Extract the [X, Y] coordinate from the center of the cell holding the provided text.  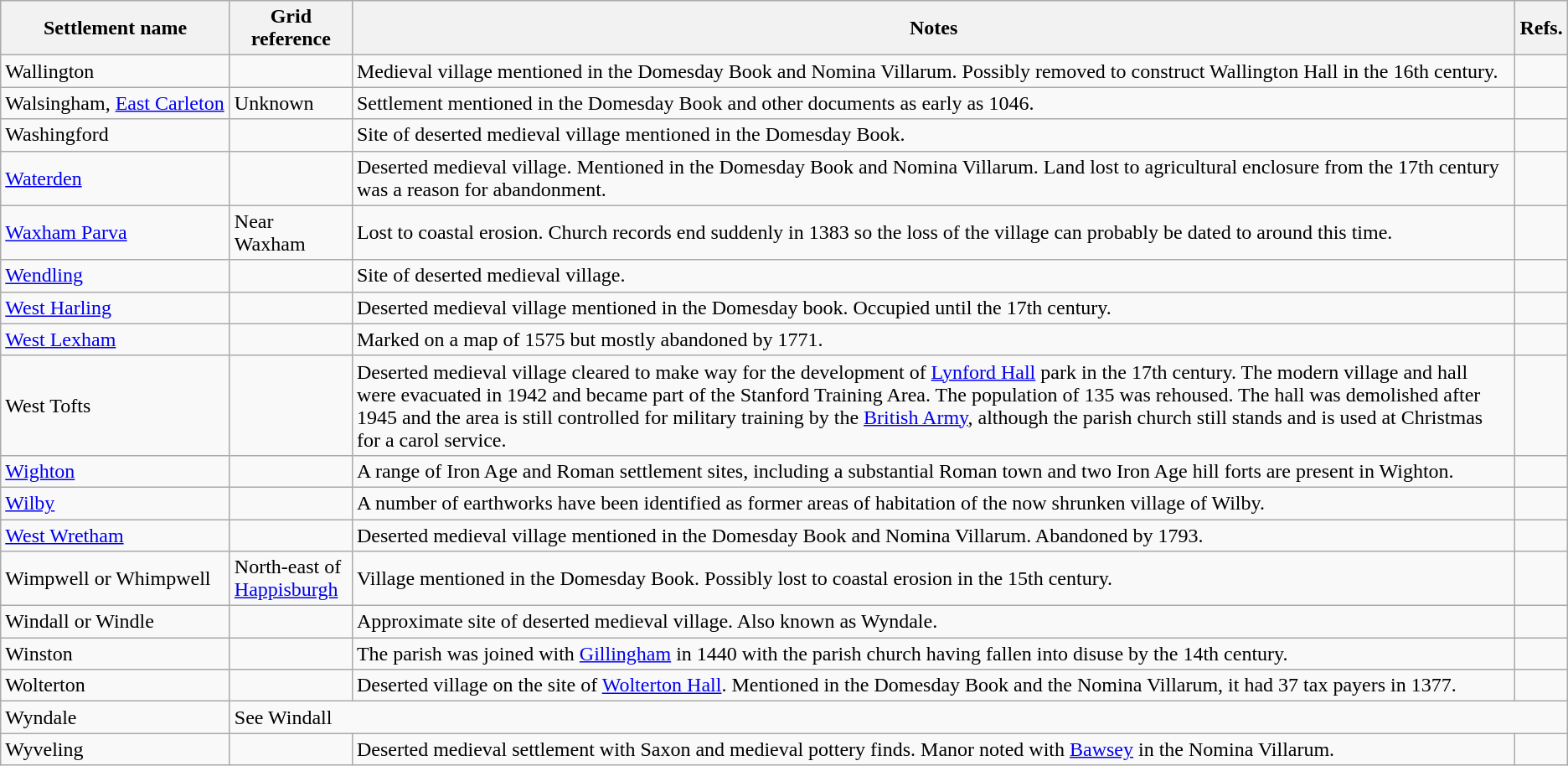
Wendling [116, 276]
West Lexham [116, 339]
West Harling [116, 308]
Deserted medieval village mentioned in the Domesday Book and Nomina Villarum. Abandoned by 1793. [933, 536]
A number of earthworks have been identified as former areas of habitation of the now shrunken village of Wilby. [933, 503]
West Tofts [116, 406]
Marked on a map of 1575 but mostly abandoned by 1771. [933, 339]
Settlement name [116, 28]
Refs. [1541, 28]
Deserted medieval settlement with Saxon and medieval pottery finds. Manor noted with Bawsey in the Nomina Villarum. [933, 749]
Lost to coastal erosion. Church records end suddenly in 1383 so the loss of the village can probably be dated to around this time. [933, 233]
A range of Iron Age and Roman settlement sites, including a substantial Roman town and two Iron Age hill forts are present in Wighton. [933, 471]
Windall or Windle [116, 622]
Wolterton [116, 686]
Waterden [116, 178]
Winston [116, 654]
Approximate site of deserted medieval village. Also known as Wyndale. [933, 622]
Settlement mentioned in the Domesday Book and other documents as early as 1046. [933, 103]
Wyndale [116, 717]
Walsingham, East Carleton [116, 103]
Waxham Parva [116, 233]
North-east of Happisburgh [291, 578]
Near Waxham [291, 233]
The parish was joined with Gillingham in 1440 with the parish church having fallen into disuse by the 14th century. [933, 654]
Wimpwell or Whimpwell [116, 578]
Unknown [291, 103]
Deserted village on the site of Wolterton Hall. Mentioned in the Domesday Book and the Nomina Villarum, it had 37 tax payers in 1377. [933, 686]
Wilby [116, 503]
Notes [933, 28]
Medieval village mentioned in the Domesday Book and Nomina Villarum. Possibly removed to construct Wallington Hall in the 16th century. [933, 71]
Grid reference [291, 28]
Wighton [116, 471]
Wallington [116, 71]
See Windall [898, 717]
Village mentioned in the Domesday Book. Possibly lost to coastal erosion in the 15th century. [933, 578]
Washingford [116, 135]
Site of deserted medieval village. [933, 276]
Deserted medieval village mentioned in the Domesday book. Occupied until the 17th century. [933, 308]
Site of deserted medieval village mentioned in the Domesday Book. [933, 135]
Wyveling [116, 749]
West Wretham [116, 536]
